Output the [x, y] coordinate of the center of the cell containing the given text.  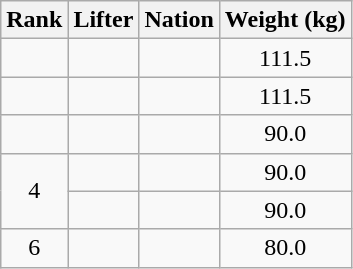
Lifter [104, 20]
80.0 [285, 248]
Rank [34, 20]
4 [34, 191]
Weight (kg) [285, 20]
6 [34, 248]
Nation [179, 20]
